Find where the given text appears and provide that cell's center as (X, Y) coordinate. 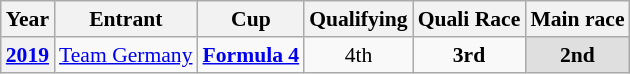
4th (358, 55)
Entrant (126, 19)
Team Germany (126, 55)
Qualifying (358, 19)
2019 (28, 55)
3rd (470, 55)
Cup (252, 19)
Formula 4 (252, 55)
Year (28, 19)
2nd (577, 55)
Quali Race (470, 19)
Main race (577, 19)
